Return the (x, y) coordinate for the center point of the cell that contains the specified text.  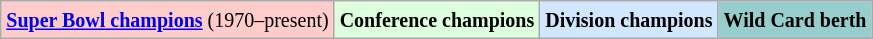
Conference champions (437, 20)
Super Bowl champions (1970–present) (168, 20)
Division champions (629, 20)
Wild Card berth (795, 20)
